Capture the cell that displays the provided text and extract its (x, y) central coordinate. 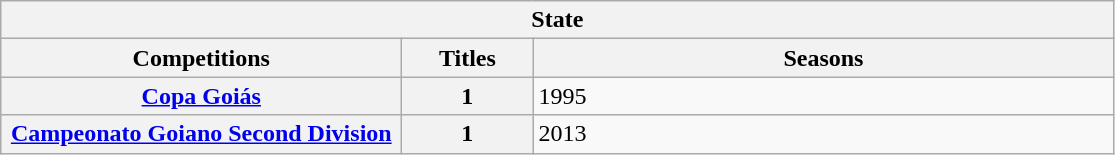
Seasons (824, 58)
2013 (824, 134)
Campeonato Goiano Second Division (202, 134)
Titles (468, 58)
State (558, 20)
1995 (824, 96)
Competitions (202, 58)
Copa Goiás (202, 96)
